For the text-containing cell, return its midpoint in (x, y) coordinate format. 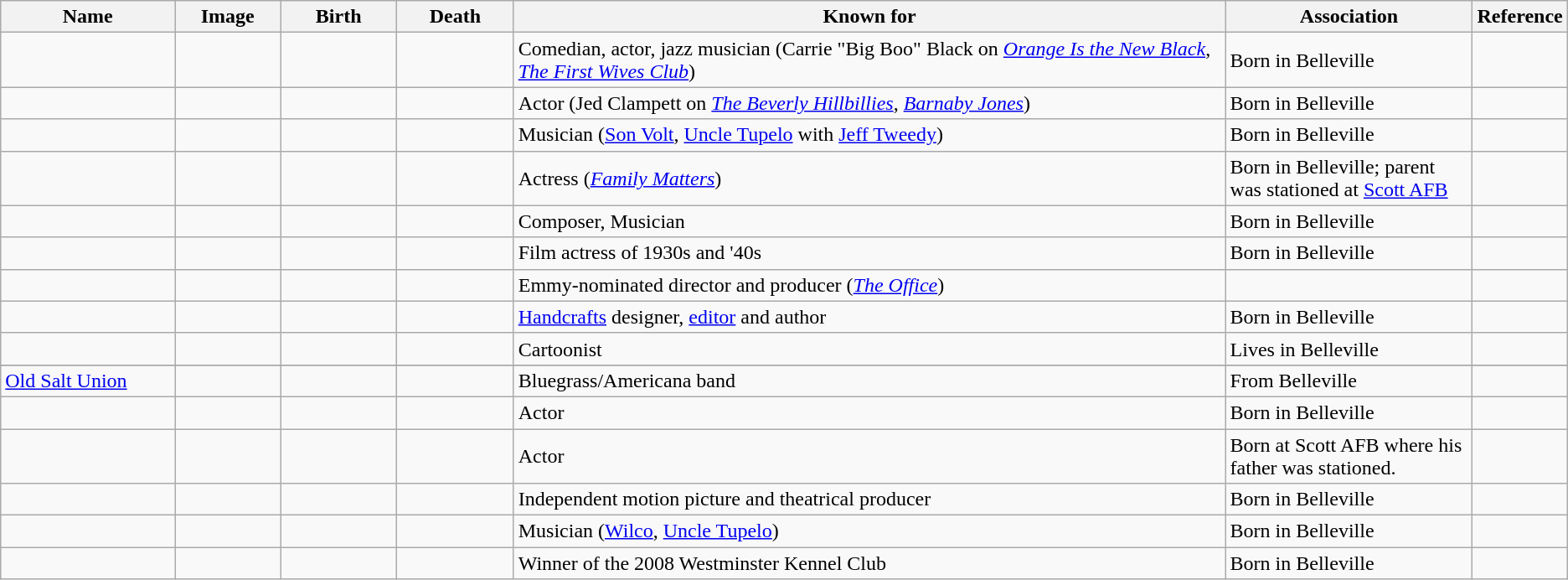
Film actress of 1930s and '40s (869, 253)
Born in Belleville; parent was stationed at Scott AFB (1349, 178)
Name (88, 17)
Old Salt Union (88, 381)
From Belleville (1349, 381)
Independent motion picture and theatrical producer (869, 500)
Association (1349, 17)
Image (228, 17)
Handcrafts designer, editor and author (869, 317)
Emmy-nominated director and producer (The Office) (869, 285)
Musician (Wilco, Uncle Tupelo) (869, 531)
Born at Scott AFB where his father was stationed. (1349, 456)
Winner of the 2008 Westminster Kennel Club (869, 563)
Reference (1519, 17)
Comedian, actor, jazz musician (Carrie "Big Boo" Black on Orange Is the New Black, The First Wives Club) (869, 60)
Actress (Family Matters) (869, 178)
Bluegrass/Americana band (869, 381)
Cartoonist (869, 349)
Death (456, 17)
Lives in Belleville (1349, 349)
Musician (Son Volt, Uncle Tupelo with Jeff Tweedy) (869, 135)
Actor (Jed Clampett on The Beverly Hillbillies, Barnaby Jones) (869, 103)
Birth (338, 17)
Composer, Musician (869, 221)
Known for (869, 17)
